Search for the cell housing the specified text and yield its [X, Y] center coordinate. 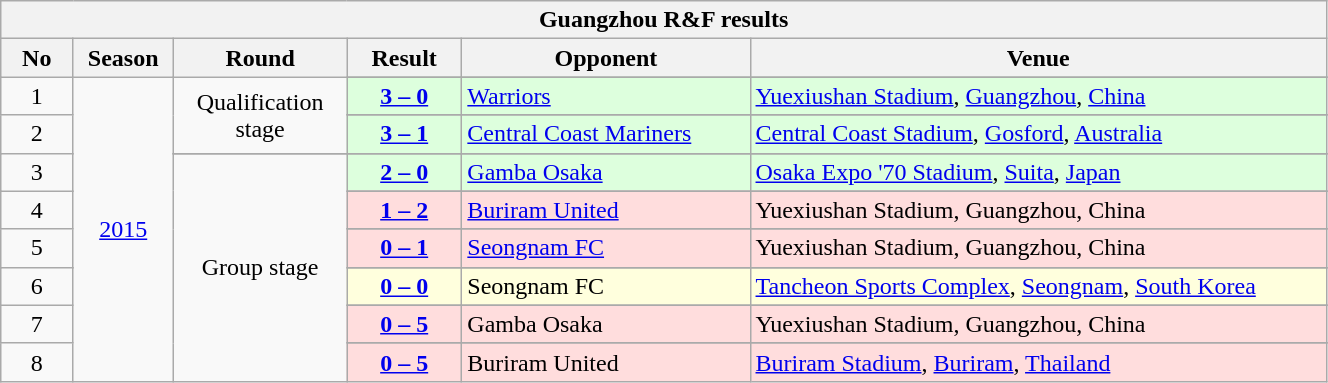
2 [37, 134]
Central Coast Mariners [606, 134]
2015 [124, 229]
3 – 0 [404, 96]
No [37, 58]
Opponent [606, 58]
1 – 2 [404, 210]
5 [37, 248]
Osaka Expo '70 Stadium, Suita, Japan [1038, 172]
Round [260, 58]
Tancheon Sports Complex, Seongnam, South Korea [1038, 286]
3 [37, 172]
Warriors [606, 96]
Result [404, 58]
Qualification stage [260, 115]
Season [124, 58]
3 – 1 [404, 134]
0 – 0 [404, 286]
2 – 0 [404, 172]
Central Coast Stadium, Gosford, Australia [1038, 134]
0 – 1 [404, 248]
1 [37, 96]
7 [37, 324]
Buriram Stadium, Buriram, Thailand [1038, 362]
Venue [1038, 58]
4 [37, 210]
Group stage [260, 267]
8 [37, 362]
Guangzhou R&F results [664, 20]
6 [37, 286]
